Scan for the cell matching the given text and deliver its (X, Y) coordinate at center. 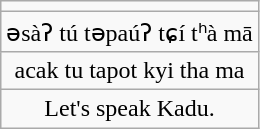
Let's speak Kadu. (130, 108)
acak tu tapot kyi tha ma (130, 70)
əsàʔ tú təpaúʔ tɕí tʰà mā (130, 32)
